Find where the given text appears and provide that cell's center as (X, Y) coordinate. 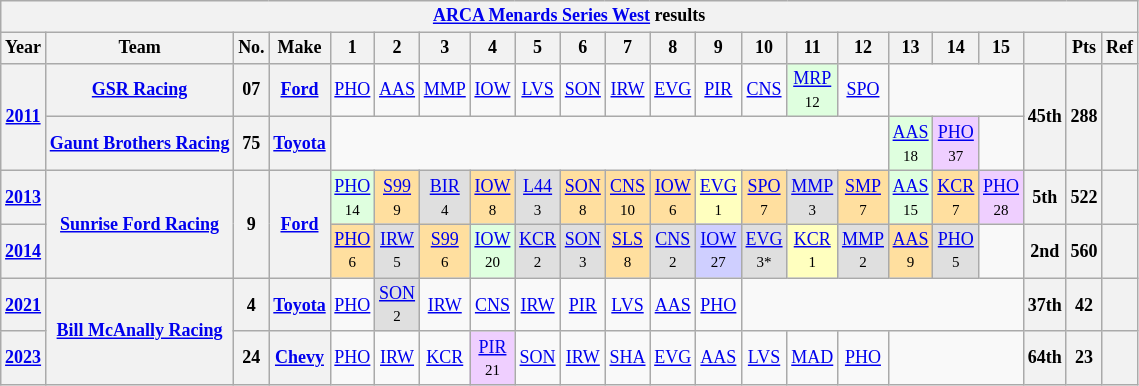
2011 (24, 116)
IOW20 (492, 251)
No. (252, 48)
23 (1084, 358)
KCR2 (538, 251)
SPO7 (764, 197)
07 (252, 90)
KCR (444, 358)
IOW27 (719, 251)
Sunrise Ford Racing (139, 224)
AAS9 (910, 251)
11 (812, 48)
MMP3 (812, 197)
2021 (24, 305)
IOW (492, 90)
2014 (24, 251)
13 (910, 48)
KCR1 (812, 251)
MMP2 (864, 251)
IOW6 (673, 197)
15 (1002, 48)
7 (628, 48)
PHO6 (352, 251)
SON8 (582, 197)
CNS10 (628, 197)
12 (864, 48)
8 (673, 48)
Make (300, 48)
522 (1084, 197)
IRW5 (398, 251)
IOW8 (492, 197)
37th (1044, 305)
MRP12 (812, 90)
L443 (538, 197)
SHA (628, 358)
2023 (24, 358)
2013 (24, 197)
EVG3* (764, 251)
MMP (444, 90)
SON2 (398, 305)
Bill McAnally Racing (139, 332)
BIR4 (444, 197)
ARCA Menards Series West results (570, 16)
5th (1044, 197)
MAD (812, 358)
SLS8 (628, 251)
S996 (444, 251)
288 (1084, 116)
42 (1084, 305)
560 (1084, 251)
Team (139, 48)
SMP7 (864, 197)
GSR Racing (139, 90)
Gaunt Brothers Racing (139, 144)
75 (252, 144)
PIR21 (492, 358)
Chevy (300, 358)
PHO28 (1002, 197)
SPO (864, 90)
SON3 (582, 251)
1 (352, 48)
2 (398, 48)
PHO14 (352, 197)
64th (1044, 358)
EVG1 (719, 197)
KCR7 (956, 197)
Ref (1120, 48)
CNS2 (673, 251)
2nd (1044, 251)
Year (24, 48)
S999 (398, 197)
5 (538, 48)
3 (444, 48)
6 (582, 48)
14 (956, 48)
10 (764, 48)
AAS15 (910, 197)
24 (252, 358)
AAS18 (910, 144)
Pts (1084, 48)
PHO5 (956, 251)
PHO37 (956, 144)
45th (1044, 116)
